Return [X, Y] of the center of cell containing provided text 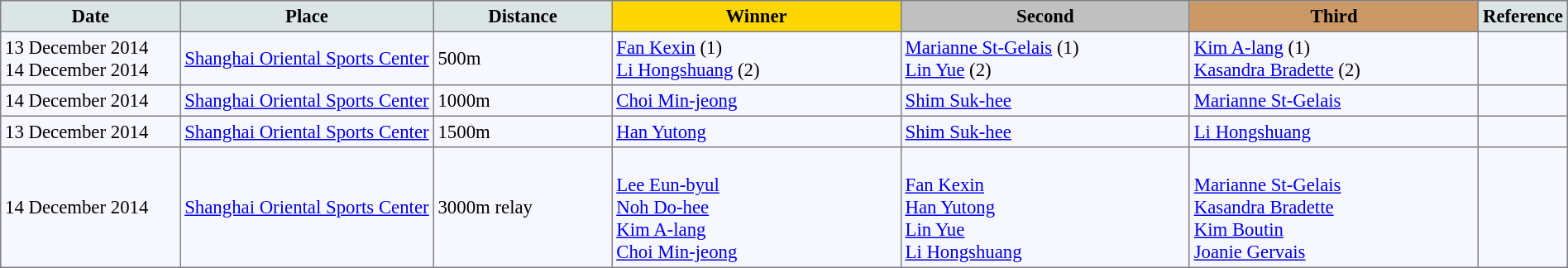
3000m relay [523, 208]
Lee Eun-byulNoh Do-heeKim A-langChoi Min-jeong [756, 208]
Distance [523, 17]
1500m [523, 132]
Choi Min-jeong [756, 101]
Place [307, 17]
Winner [756, 17]
Third [1333, 17]
Li Hongshuang [1333, 132]
Han Yutong [756, 132]
Reference [1523, 17]
Marianne St-GelaisKasandra BradetteKim BoutinJoanie Gervais [1333, 208]
Fan Kexin (1) Li Hongshuang (2) [756, 58]
Date [91, 17]
13 December 201414 December 2014 [91, 58]
13 December 2014 [91, 132]
Second [1045, 17]
1000m [523, 101]
Marianne St-Gelais [1333, 101]
Fan KexinHan YutongLin YueLi Hongshuang [1045, 208]
500m [523, 58]
Kim A-lang (1) Kasandra Bradette (2) [1333, 58]
Marianne St-Gelais (1) Lin Yue (2) [1045, 58]
